Locate the cell with the specified text and output its (X, Y) center coordinate. 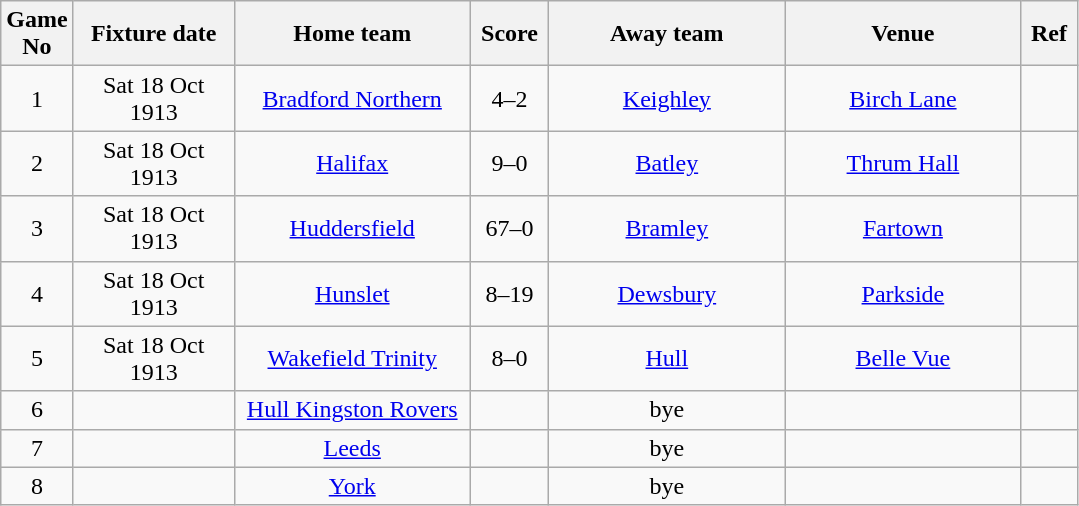
York (352, 486)
Wakefield Trinity (352, 358)
8–19 (510, 294)
Parkside (903, 294)
Thrum Hall (903, 164)
Hull (667, 358)
4 (37, 294)
4–2 (510, 98)
Leeds (352, 448)
Score (510, 34)
Bramley (667, 228)
Ref (1049, 34)
Venue (903, 34)
Away team (667, 34)
3 (37, 228)
Halifax (352, 164)
Dewsbury (667, 294)
7 (37, 448)
Game No (37, 34)
Fixture date (154, 34)
Home team (352, 34)
67–0 (510, 228)
Hunslet (352, 294)
Hull Kingston Rovers (352, 410)
9–0 (510, 164)
Birch Lane (903, 98)
Bradford Northern (352, 98)
1 (37, 98)
6 (37, 410)
Keighley (667, 98)
Belle Vue (903, 358)
8 (37, 486)
8–0 (510, 358)
Fartown (903, 228)
Batley (667, 164)
Huddersfield (352, 228)
5 (37, 358)
2 (37, 164)
